Return the [X, Y] coordinate for the center point of the cell that contains the specified text.  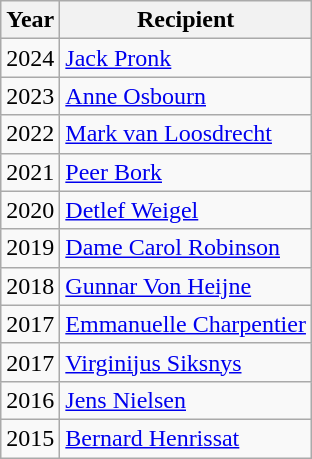
2022 [30, 134]
2019 [30, 248]
2023 [30, 96]
2021 [30, 172]
Year [30, 20]
2016 [30, 400]
Virginijus Siksnys [186, 362]
Recipient [186, 20]
2020 [30, 210]
Bernard Henrissat [186, 438]
Jens Nielsen [186, 400]
Anne Osbourn [186, 96]
2018 [30, 286]
Dame Carol Robinson [186, 248]
2015 [30, 438]
Mark van Loosdrecht [186, 134]
Jack Pronk [186, 58]
Detlef Weigel [186, 210]
Emmanuelle Charpentier [186, 324]
Gunnar Von Heijne [186, 286]
Peer Bork [186, 172]
2024 [30, 58]
